Determine the [x, y] coordinate at the center of the cell enclosing the given text.  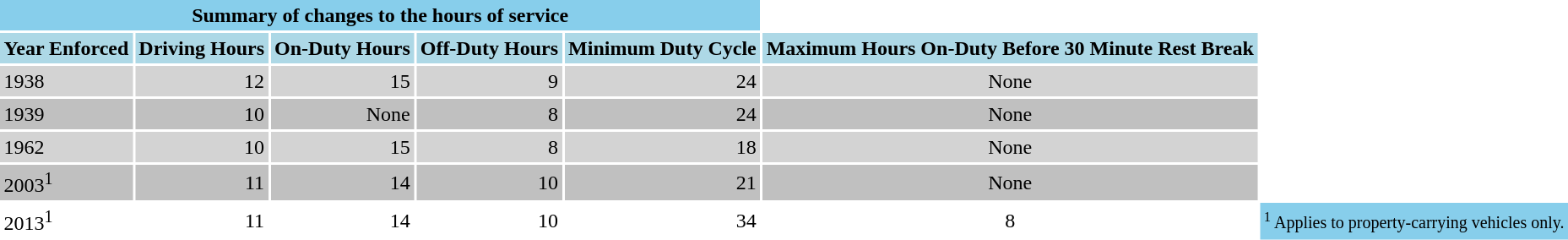
21 [663, 183]
18 [663, 147]
20031 [66, 183]
1 Applies to property-carrying vehicles only. [1413, 221]
1939 [66, 114]
20131 [66, 221]
Summary of changes to the hours of service [380, 15]
1962 [66, 147]
Driving Hours [202, 48]
1938 [66, 81]
Maximum Hours On-Duty Before 30 Minute Rest Break [1010, 48]
34 [663, 221]
Minimum Duty Cycle [663, 48]
9 [489, 81]
12 [202, 81]
On-Duty Hours [343, 48]
Year Enforced [66, 48]
Off-Duty Hours [489, 48]
